Capture the cell that displays the provided text and extract its (X, Y) central coordinate. 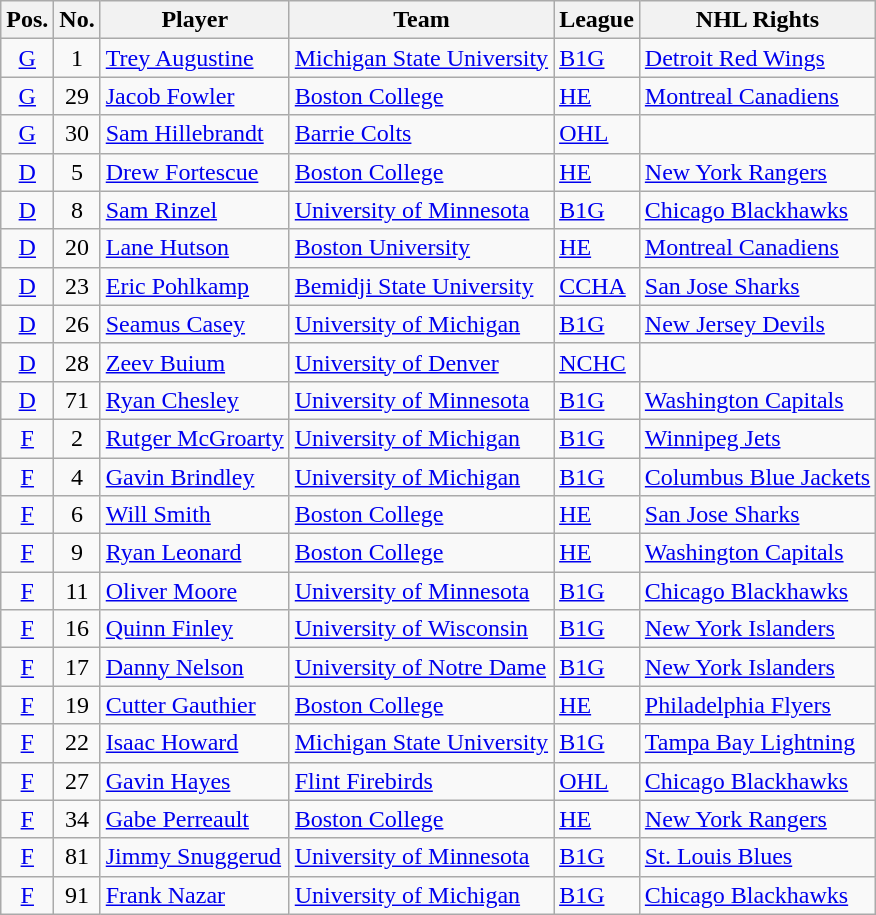
University of Notre Dame (421, 667)
6 (77, 515)
League (597, 20)
Jacob Fowler (194, 96)
St. Louis Blues (757, 857)
27 (77, 781)
CCHA (597, 286)
Will Smith (194, 515)
University of Wisconsin (421, 629)
Bemidji State University (421, 286)
Sam Rinzel (194, 210)
16 (77, 629)
30 (77, 134)
Oliver Moore (194, 591)
23 (77, 286)
Gavin Brindley (194, 477)
Isaac Howard (194, 743)
26 (77, 324)
Player (194, 20)
Sam Hillebrandt (194, 134)
91 (77, 895)
NCHC (597, 362)
Drew Fortescue (194, 172)
University of Denver (421, 362)
81 (77, 857)
34 (77, 819)
4 (77, 477)
Philadelphia Flyers (757, 705)
Pos. (28, 20)
19 (77, 705)
Eric Pohlkamp (194, 286)
Flint Firebirds (421, 781)
1 (77, 58)
Team (421, 20)
Detroit Red Wings (757, 58)
Frank Nazar (194, 895)
Columbus Blue Jackets (757, 477)
New Jersey Devils (757, 324)
71 (77, 400)
17 (77, 667)
Ryan Chesley (194, 400)
Gavin Hayes (194, 781)
Winnipeg Jets (757, 438)
Zeev Buium (194, 362)
11 (77, 591)
Seamus Casey (194, 324)
Lane Hutson (194, 248)
5 (77, 172)
29 (77, 96)
Ryan Leonard (194, 553)
NHL Rights (757, 20)
Tampa Bay Lightning (757, 743)
Cutter Gauthier (194, 705)
Quinn Finley (194, 629)
Rutger McGroarty (194, 438)
Gabe Perreault (194, 819)
8 (77, 210)
2 (77, 438)
Barrie Colts (421, 134)
22 (77, 743)
Jimmy Snuggerud (194, 857)
9 (77, 553)
No. (77, 20)
Trey Augustine (194, 58)
Danny Nelson (194, 667)
28 (77, 362)
20 (77, 248)
Boston University (421, 248)
